From the cell containing the given text, extract its center point as [X, Y] coordinate. 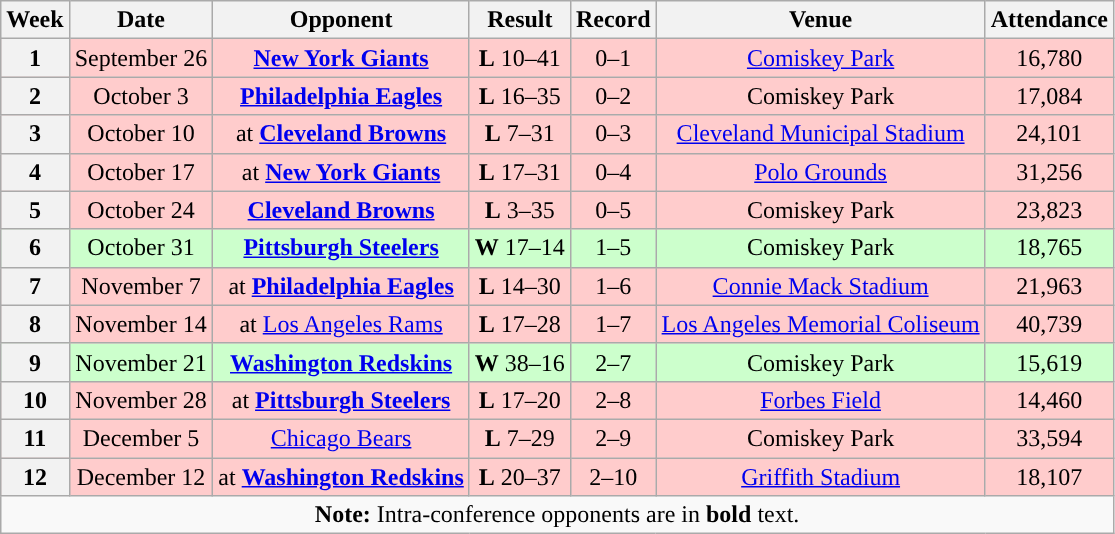
2–10 [613, 477]
Washington Redskins [341, 362]
L 17–28 [520, 324]
12 [35, 477]
November 28 [141, 400]
Cleveland Municipal Stadium [820, 134]
24,101 [1049, 134]
6 [35, 248]
11 [35, 438]
December 5 [141, 438]
L 7–29 [520, 438]
Pittsburgh Steelers [341, 248]
Chicago Bears [341, 438]
2–7 [613, 362]
New York Giants [341, 58]
0–2 [613, 96]
Venue [820, 20]
1–5 [613, 248]
October 10 [141, 134]
Griffith Stadium [820, 477]
8 [35, 324]
0–4 [613, 172]
10 [35, 400]
November 7 [141, 286]
31,256 [1049, 172]
Opponent [341, 20]
at Los Angeles Rams [341, 324]
Cleveland Browns [341, 210]
at Cleveland Browns [341, 134]
21,963 [1049, 286]
November 14 [141, 324]
1–7 [613, 324]
September 26 [141, 58]
L 3–35 [520, 210]
Date [141, 20]
0–3 [613, 134]
L 16–35 [520, 96]
W 38–16 [520, 362]
L 14–30 [520, 286]
15,619 [1049, 362]
2 [35, 96]
Record [613, 20]
L 7–31 [520, 134]
November 21 [141, 362]
October 17 [141, 172]
L 17–20 [520, 400]
October 3 [141, 96]
Attendance [1049, 20]
October 24 [141, 210]
7 [35, 286]
L 20–37 [520, 477]
2–8 [613, 400]
5 [35, 210]
1–6 [613, 286]
Philadelphia Eagles [341, 96]
Result [520, 20]
16,780 [1049, 58]
W 17–14 [520, 248]
23,823 [1049, 210]
Note: Intra-conference opponents are in bold text. [558, 515]
October 31 [141, 248]
at Pittsburgh Steelers [341, 400]
at Washington Redskins [341, 477]
4 [35, 172]
Connie Mack Stadium [820, 286]
18,107 [1049, 477]
17,084 [1049, 96]
at Philadelphia Eagles [341, 286]
2–9 [613, 438]
0–1 [613, 58]
Los Angeles Memorial Coliseum [820, 324]
Week [35, 20]
33,594 [1049, 438]
18,765 [1049, 248]
Forbes Field [820, 400]
14,460 [1049, 400]
L 10–41 [520, 58]
3 [35, 134]
December 12 [141, 477]
40,739 [1049, 324]
0–5 [613, 210]
at New York Giants [341, 172]
Polo Grounds [820, 172]
L 17–31 [520, 172]
9 [35, 362]
1 [35, 58]
